Search for the cell housing the specified text and yield its [X, Y] center coordinate. 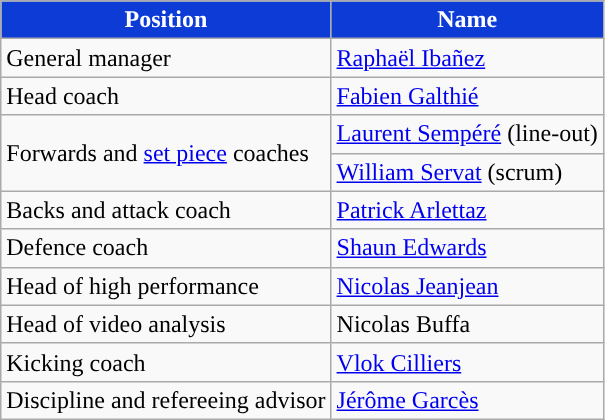
Defence coach [166, 248]
William Servat (scrum) [467, 172]
Jérôme Garcès [467, 400]
Position [166, 20]
Kicking coach [166, 362]
Raphaël Ibañez [467, 58]
Nicolas Buffa [467, 324]
Head of high performance [166, 286]
Patrick Arlettaz [467, 210]
Shaun Edwards [467, 248]
Head coach [166, 96]
Head of video analysis [166, 324]
Forwards and set piece coaches [166, 153]
Backs and attack coach [166, 210]
Discipline and refereeing advisor [166, 400]
General manager [166, 58]
Fabien Galthié [467, 96]
Vlok Cilliers [467, 362]
Nicolas Jeanjean [467, 286]
Name [467, 20]
Laurent Sempéré (line-out) [467, 134]
